From the cell containing the given text, extract its center point as (X, Y) coordinate. 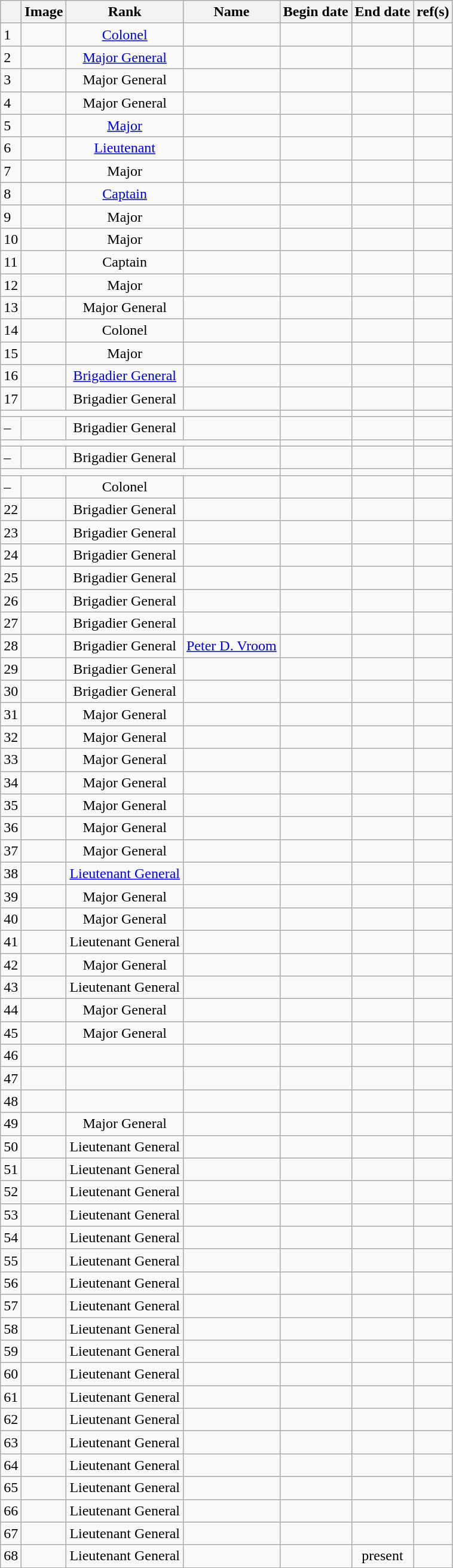
17 (11, 399)
5 (11, 126)
31 (11, 714)
26 (11, 601)
68 (11, 1556)
23 (11, 532)
49 (11, 1124)
48 (11, 1101)
53 (11, 1215)
39 (11, 896)
8 (11, 194)
62 (11, 1420)
24 (11, 555)
36 (11, 828)
38 (11, 873)
present (382, 1556)
52 (11, 1192)
Lieutenant (125, 148)
6 (11, 148)
43 (11, 988)
3 (11, 80)
29 (11, 669)
50 (11, 1147)
Begin date (316, 12)
10 (11, 239)
57 (11, 1306)
2 (11, 57)
47 (11, 1078)
25 (11, 577)
54 (11, 1237)
66 (11, 1511)
37 (11, 851)
12 (11, 285)
33 (11, 760)
61 (11, 1397)
65 (11, 1488)
46 (11, 1056)
41 (11, 942)
32 (11, 737)
15 (11, 353)
22 (11, 509)
58 (11, 1329)
60 (11, 1374)
55 (11, 1260)
45 (11, 1033)
11 (11, 262)
13 (11, 308)
59 (11, 1352)
Rank (125, 12)
34 (11, 783)
Peter D. Vroom (231, 646)
27 (11, 623)
44 (11, 1010)
9 (11, 216)
4 (11, 103)
56 (11, 1283)
51 (11, 1169)
End date (382, 12)
63 (11, 1442)
ref(s) (433, 12)
30 (11, 692)
28 (11, 646)
42 (11, 964)
67 (11, 1533)
14 (11, 331)
40 (11, 919)
64 (11, 1465)
35 (11, 805)
1 (11, 35)
7 (11, 171)
Name (231, 12)
Image (44, 12)
16 (11, 376)
